Capture the cell that displays the provided text and extract its (X, Y) central coordinate. 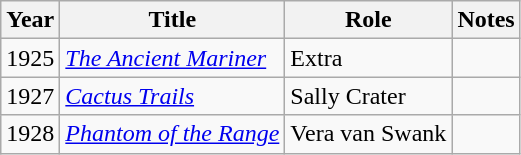
Year (30, 20)
Sally Crater (368, 96)
Notes (486, 20)
1925 (30, 58)
Extra (368, 58)
Role (368, 20)
1928 (30, 134)
Vera van Swank (368, 134)
Cactus Trails (172, 96)
Phantom of the Range (172, 134)
1927 (30, 96)
Title (172, 20)
The Ancient Mariner (172, 58)
